Output the [x, y] coordinate of the center of the cell containing the given text.  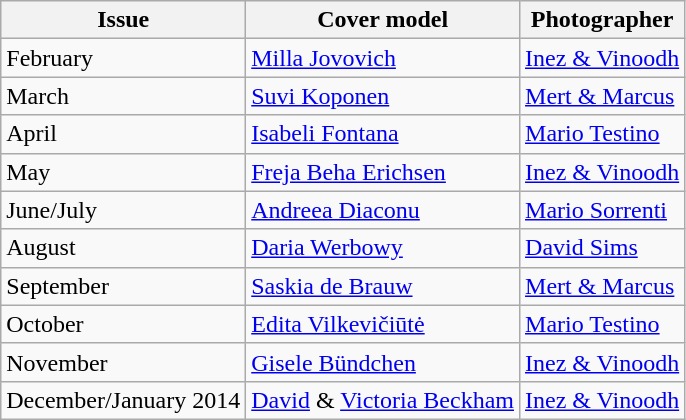
Suvi Koponen [383, 96]
Mario Sorrenti [602, 210]
April [124, 134]
Isabeli Fontana [383, 134]
October [124, 324]
November [124, 362]
Photographer [602, 20]
Issue [124, 20]
David & Victoria Beckham [383, 400]
Andreea Diaconu [383, 210]
David Sims [602, 248]
Daria Werbowy [383, 248]
June/July [124, 210]
Edita Vilkevičiūtė [383, 324]
March [124, 96]
Cover model [383, 20]
Saskia de Brauw [383, 286]
August [124, 248]
May [124, 172]
Freja Beha Erichsen [383, 172]
September [124, 286]
Gisele Bündchen [383, 362]
Milla Jovovich [383, 58]
February [124, 58]
December/January 2014 [124, 400]
